For the text-containing cell, return its midpoint in (X, Y) coordinate format. 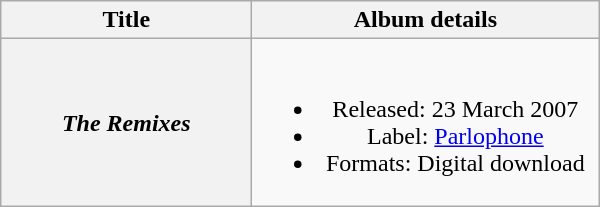
The Remixes (126, 122)
Album details (426, 20)
Title (126, 20)
Released: 23 March 2007Label: ParlophoneFormats: Digital download (426, 122)
